Search for the cell housing the specified text and yield its [X, Y] center coordinate. 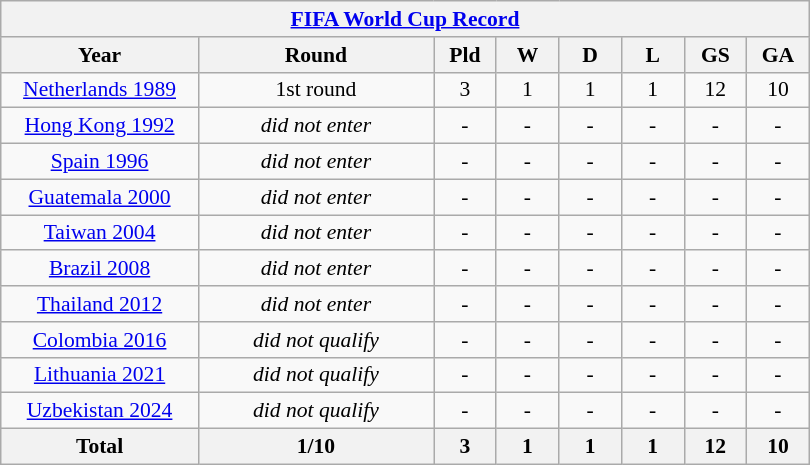
Guatemala 2000 [100, 197]
Colombia 2016 [100, 340]
Spain 1996 [100, 162]
1st round [316, 90]
L [652, 55]
Uzbekistan 2024 [100, 411]
Taiwan 2004 [100, 233]
Round [316, 55]
Brazil 2008 [100, 269]
Hong Kong 1992 [100, 126]
FIFA World Cup Record [405, 19]
Thailand 2012 [100, 304]
Total [100, 447]
D [590, 55]
GA [778, 55]
Pld [466, 55]
Lithuania 2021 [100, 375]
Year [100, 55]
W [528, 55]
1/10 [316, 447]
Netherlands 1989 [100, 90]
GS [716, 55]
